Provide the [X, Y] coordinate of the cell's center where the given text is located.  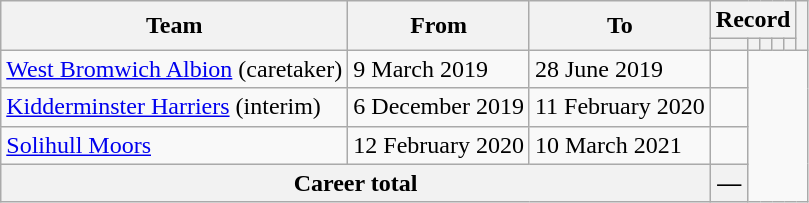
6 December 2019 [439, 107]
Solihull Moors [174, 145]
From [439, 26]
Kidderminster Harriers (interim) [174, 107]
Career total [356, 183]
10 March 2021 [620, 145]
— [729, 183]
11 February 2020 [620, 107]
9 March 2019 [439, 69]
12 February 2020 [439, 145]
Team [174, 26]
West Bromwich Albion (caretaker) [174, 69]
To [620, 26]
Record [753, 20]
28 June 2019 [620, 69]
